Return [X, Y] of the center of cell containing provided text 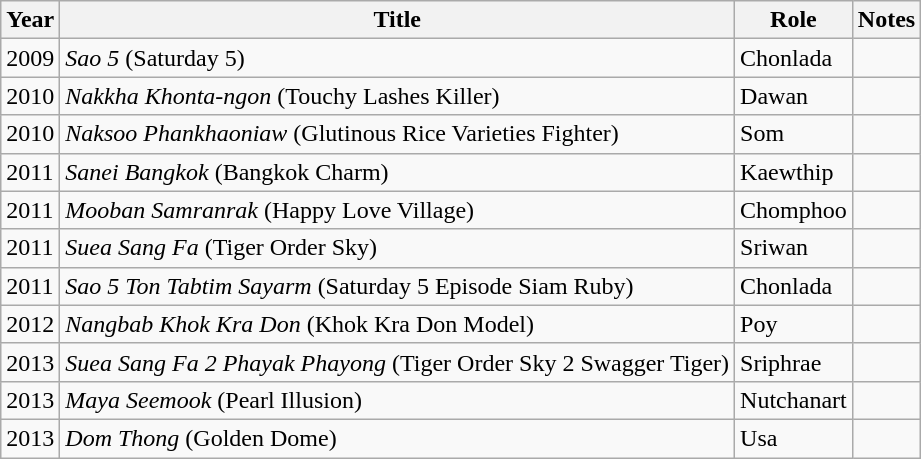
Nakkha Khonta-ngon (Touchy Lashes Killer) [398, 96]
Chomphoo [794, 210]
Naksoo Phankhaoniaw (Glutinous Rice Varieties Fighter) [398, 134]
Sanei Bangkok (Bangkok Charm) [398, 172]
Sriwan [794, 248]
Suea Sang Fa (Tiger Order Sky) [398, 248]
Nangbab Khok Kra Don (Khok Kra Don Model) [398, 324]
Usa [794, 438]
Kaewthip [794, 172]
Sao 5 (Saturday 5) [398, 58]
Suea Sang Fa 2 Phayak Phayong (Tiger Order Sky 2 Swagger Tiger) [398, 362]
Notes [886, 20]
Dawan [794, 96]
Maya Seemook (Pearl Illusion) [398, 400]
Role [794, 20]
Title [398, 20]
Sriphrae [794, 362]
2009 [30, 58]
Year [30, 20]
Nutchanart [794, 400]
Mooban Samranrak (Happy Love Village) [398, 210]
Som [794, 134]
Sao 5 Ton Tabtim Sayarm (Saturday 5 Episode Siam Ruby) [398, 286]
Poy [794, 324]
2012 [30, 324]
Dom Thong (Golden Dome) [398, 438]
